Provide the [x, y] coordinate of the cell's center where the given text is located.  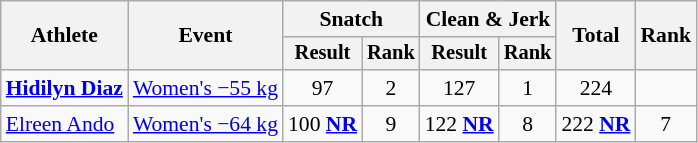
100 NR [322, 124]
Event [206, 36]
Total [596, 36]
Clean & Jerk [488, 19]
122 NR [460, 124]
Snatch [352, 19]
Women's −55 kg [206, 88]
2 [391, 88]
127 [460, 88]
8 [528, 124]
1 [528, 88]
Women's −64 kg [206, 124]
224 [596, 88]
Hidilyn Diaz [64, 88]
7 [666, 124]
97 [322, 88]
222 NR [596, 124]
Elreen Ando [64, 124]
9 [391, 124]
Athlete [64, 36]
